Capture the cell that displays the provided text and extract its (X, Y) central coordinate. 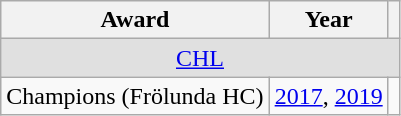
CHL (200, 58)
Award (135, 20)
Year (328, 20)
2017, 2019 (328, 96)
Champions (Frölunda HC) (135, 96)
